Locate the cell with the specified text and output its [x, y] center coordinate. 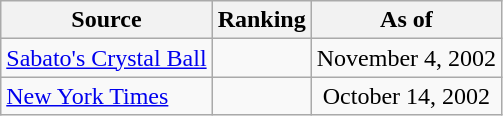
October 14, 2002 [406, 96]
November 4, 2002 [406, 58]
Source [106, 20]
Sabato's Crystal Ball [106, 58]
As of [406, 20]
New York Times [106, 96]
Ranking [262, 20]
